Determine the [X, Y] coordinate at the center of the cell enclosing the given text.  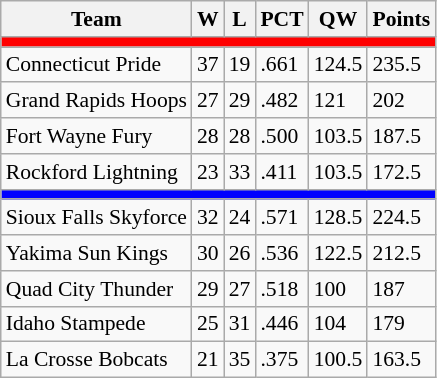
163.5 [401, 360]
.411 [282, 172]
37 [208, 65]
Sioux Falls Skyforce [96, 218]
202 [401, 101]
Fort Wayne Fury [96, 136]
.571 [282, 218]
Grand Rapids Hoops [96, 101]
Yakima Sun Kings [96, 253]
.518 [282, 289]
30 [208, 253]
179 [401, 324]
.661 [282, 65]
Rockford Lightning [96, 172]
21 [208, 360]
122.5 [338, 253]
32 [208, 218]
33 [240, 172]
23 [208, 172]
25 [208, 324]
QW [338, 19]
187 [401, 289]
Quad City Thunder [96, 289]
121 [338, 101]
212.5 [401, 253]
31 [240, 324]
19 [240, 65]
PCT [282, 19]
124.5 [338, 65]
104 [338, 324]
128.5 [338, 218]
Connecticut Pride [96, 65]
.482 [282, 101]
35 [240, 360]
Points [401, 19]
172.5 [401, 172]
.500 [282, 136]
26 [240, 253]
W [208, 19]
100 [338, 289]
187.5 [401, 136]
224.5 [401, 218]
L [240, 19]
Team [96, 19]
.446 [282, 324]
24 [240, 218]
100.5 [338, 360]
Idaho Stampede [96, 324]
La Crosse Bobcats [96, 360]
.375 [282, 360]
235.5 [401, 65]
.536 [282, 253]
